For the text-containing cell, return its midpoint in (x, y) coordinate format. 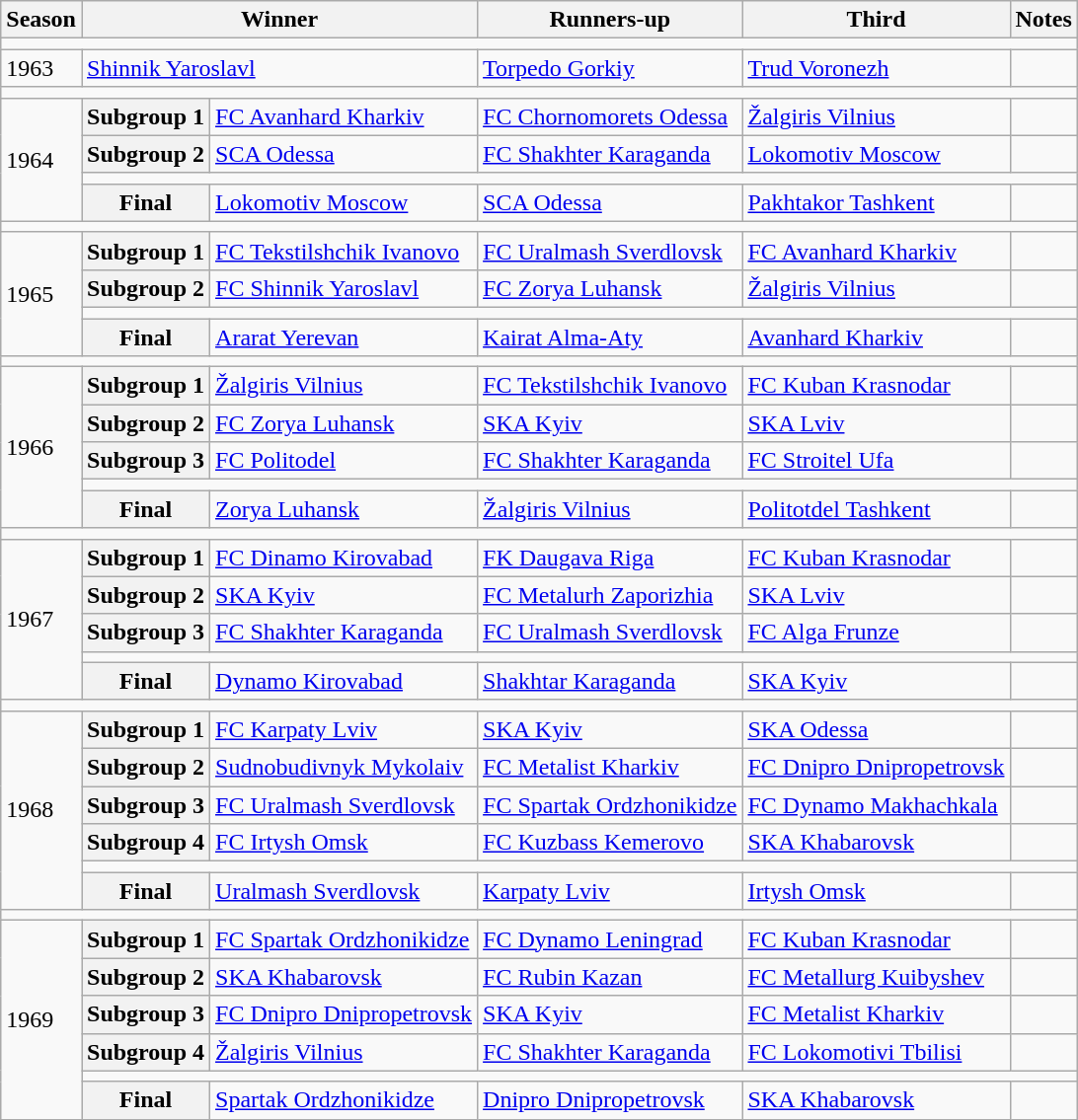
1964 (41, 160)
Season (41, 20)
FC Stroitel Ufa (877, 461)
Torpedo Gorkiy (610, 68)
FC Rubin Kazan (610, 977)
Third (877, 20)
FC Metallurg Kuibyshev (877, 977)
Spartak Ordzhonikidze (344, 1100)
FC Karpaty Lviv (344, 729)
FC Lokomotivi Tbilisi (877, 1052)
1968 (41, 809)
FC Dinamo Kirovabad (344, 558)
Runners-up (610, 20)
1966 (41, 448)
FC Kuzbass Kemerovo (610, 843)
FC Politodel (344, 461)
Winner (278, 20)
Pakhtakor Tashkent (877, 202)
1963 (41, 68)
Zorya Luhansk (344, 509)
Uralmash Sverdlovsk (344, 891)
Politotdel Tashkent (877, 509)
Notes (1043, 20)
Trud Voronezh (877, 68)
Shinnik Yaroslavl (278, 68)
Kairat Alma-Aty (610, 336)
SKA Odessa (877, 729)
FC Dynamo Leningrad (610, 939)
1967 (41, 620)
Sudnobudivnyk Mykolaiv (344, 767)
FC Metalurh Zaporizhia (610, 595)
FC Chornomorets Odessa (610, 116)
FC Irtysh Omsk (344, 843)
Ararat Yerevan (344, 336)
1965 (41, 294)
Karpaty Lviv (610, 891)
Shakhtar Karaganda (610, 681)
Avanhard Kharkiv (877, 336)
1969 (41, 1020)
FC Shinnik Yaroslavl (344, 288)
FC Alga Frunze (877, 633)
FC Dynamo Makhachkala (877, 804)
Irtysh Omsk (877, 891)
Dynamo Kirovabad (344, 681)
Dnipro Dnipropetrovsk (610, 1100)
FK Daugava Riga (610, 558)
